Capture the cell that displays the provided text and extract its (x, y) central coordinate. 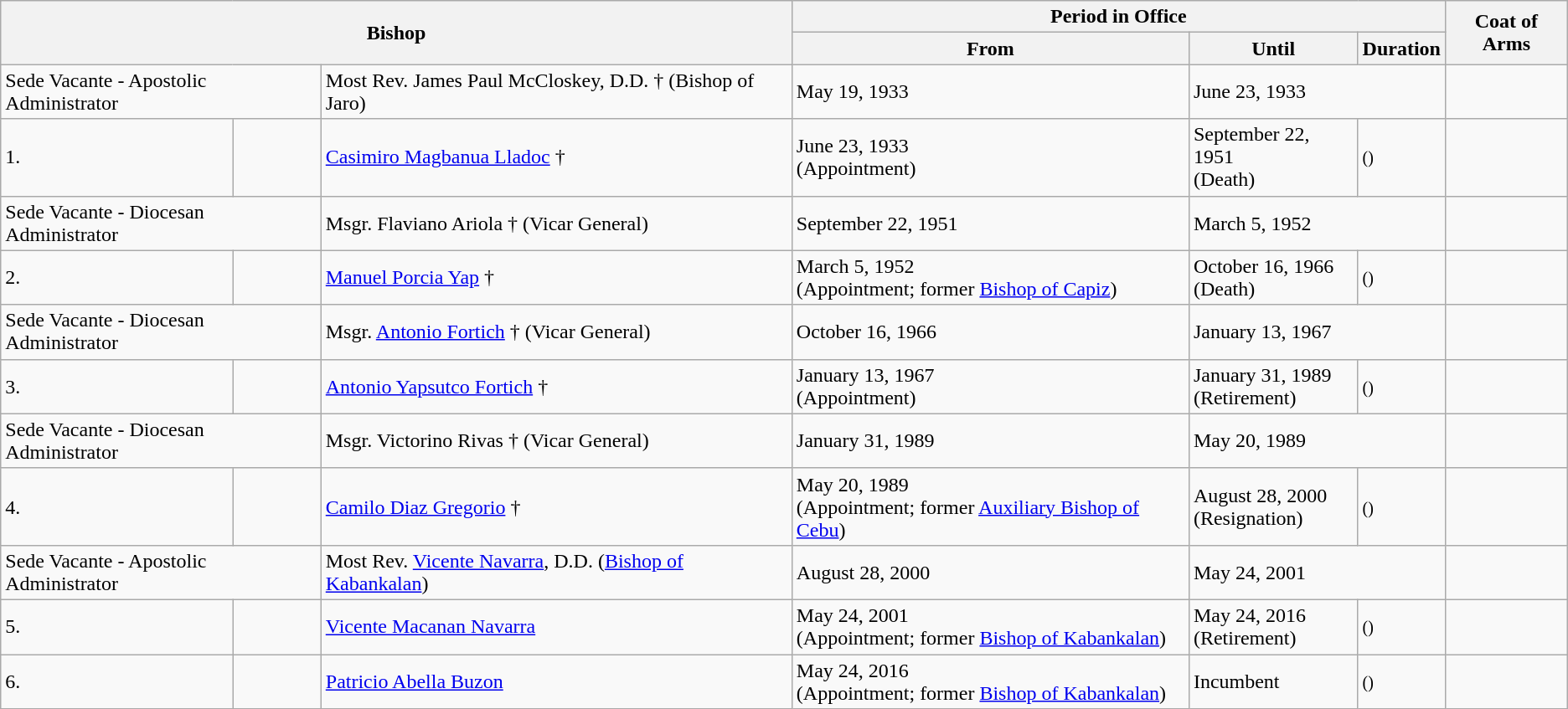
Period in Office (1118, 17)
January 31, 1989 (Retirement) (1273, 387)
4. (117, 506)
Until (1273, 49)
January 31, 1989 (990, 440)
September 22, 1951(Death) (1273, 157)
May 20, 1989(Appointment; former Auxiliary Bishop of Cebu) (990, 506)
August 28, 2000 (Resignation) (1273, 506)
Manuel Porcia Yap † (556, 278)
Patricio Abella Buzon (556, 681)
Duration (1401, 49)
January 13, 1967(Appointment) (990, 387)
Coat of Arms (1506, 33)
March 5, 1952 (1317, 223)
Camilo Diaz Gregorio † (556, 506)
Msgr. Victorino Rivas † (Vicar General) (556, 440)
May 24, 2016 (Retirement) (1273, 626)
Vicente Macanan Navarra (556, 626)
May 19, 1933 (990, 92)
Msgr. Flaviano Ariola † (Vicar General) (556, 223)
May 24, 2016(Appointment; former Bishop of Kabankalan) (990, 681)
Bishop (397, 33)
1. (117, 157)
Casimiro Magbanua Lladoc † (556, 157)
2. (117, 278)
From (990, 49)
October 16, 1966(Death) (1273, 278)
Incumbent (1273, 681)
6. (117, 681)
May 24, 2001 (1317, 573)
May 24, 2001(Appointment; former Bishop of Kabankalan) (990, 626)
May 20, 1989 (1317, 440)
October 16, 1966 (990, 331)
June 23, 1933(Appointment) (990, 157)
5. (117, 626)
September 22, 1951 (990, 223)
Msgr. Antonio Fortich † (Vicar General) (556, 331)
March 5, 1952(Appointment; former Bishop of Capiz) (990, 278)
August 28, 2000 (990, 573)
Most Rev. Vicente Navarra, D.D. (Bishop of Kabankalan) (556, 573)
Most Rev. James Paul McCloskey, D.D. † (Bishop of Jaro) (556, 92)
3. (117, 387)
Antonio Yapsutco Fortich † (556, 387)
June 23, 1933 (1317, 92)
January 13, 1967 (1317, 331)
